Output the [X, Y] coordinate of the center of the cell containing the given text.  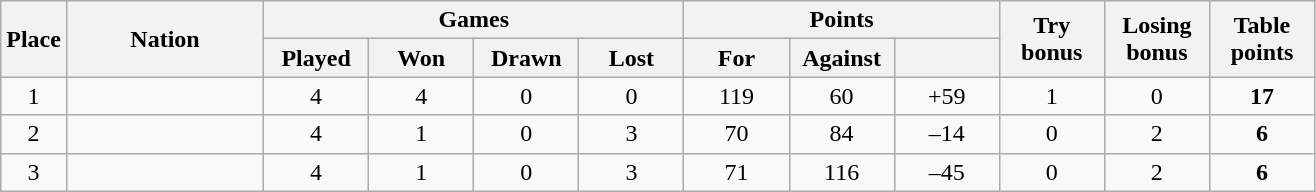
Trybonus [1052, 39]
Games [474, 20]
Losingbonus [1156, 39]
+59 [946, 96]
–45 [946, 172]
84 [842, 134]
Drawn [526, 58]
119 [736, 96]
71 [736, 172]
60 [842, 96]
Played [316, 58]
Won [422, 58]
–14 [946, 134]
17 [1262, 96]
Against [842, 58]
Tablepoints [1262, 39]
Place [34, 39]
Nation [164, 39]
Lost [632, 58]
116 [842, 172]
Points [842, 20]
For [736, 58]
70 [736, 134]
